Locate the cell with the specified text and output its [x, y] center coordinate. 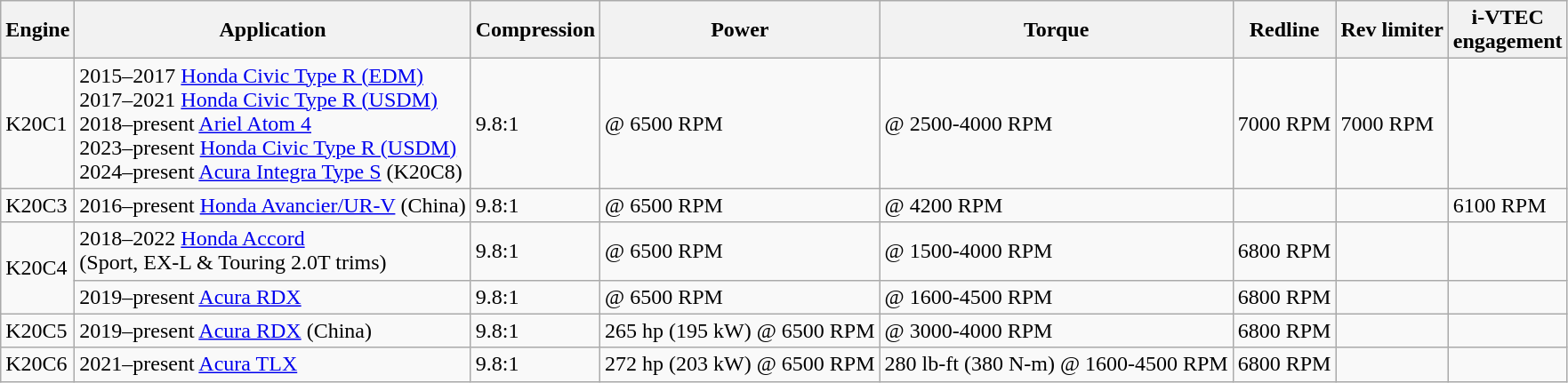
6100 RPM [1508, 205]
@ 1600-4500 RPM [1057, 297]
Application [272, 30]
2021–present Acura TLX [272, 364]
280 lb-ft (380 N-m) @ 1600-4500 RPM [1057, 364]
265 hp (195 kW) @ 6500 RPM [740, 331]
K20C5 [37, 331]
2018–2022 Honda Accord(Sport, EX-L & Touring 2.0T trims) [272, 251]
Compression [535, 30]
K20C6 [37, 364]
2019–present Acura RDX [272, 297]
@ 4200 RPM [1057, 205]
K20C4 [37, 268]
i-VTECengagement [1508, 30]
@ 3000-4000 RPM [1057, 331]
Engine [37, 30]
@ 2500-4000 RPM [1057, 124]
2016–present Honda Avancier/UR-V (China) [272, 205]
Power [740, 30]
272 hp (203 kW) @ 6500 RPM [740, 364]
K20C3 [37, 205]
2019–present Acura RDX (China) [272, 331]
K20C1 [37, 124]
Rev limiter [1392, 30]
Torque [1057, 30]
Redline [1284, 30]
@ 1500-4000 RPM [1057, 251]
